Locate the cell with the specified text and output its (X, Y) center coordinate. 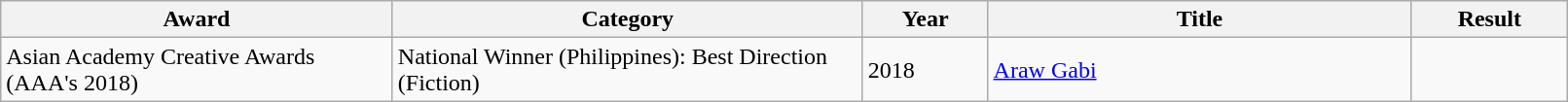
Result (1489, 19)
Year (925, 19)
Title (1199, 19)
Asian Academy Creative Awards (AAA's 2018) (197, 70)
Award (197, 19)
Category (627, 19)
2018 (925, 70)
Araw Gabi (1199, 70)
National Winner (Philippines): Best Direction (Fiction) (627, 70)
